Output the [X, Y] coordinate of the center of the cell containing the given text.  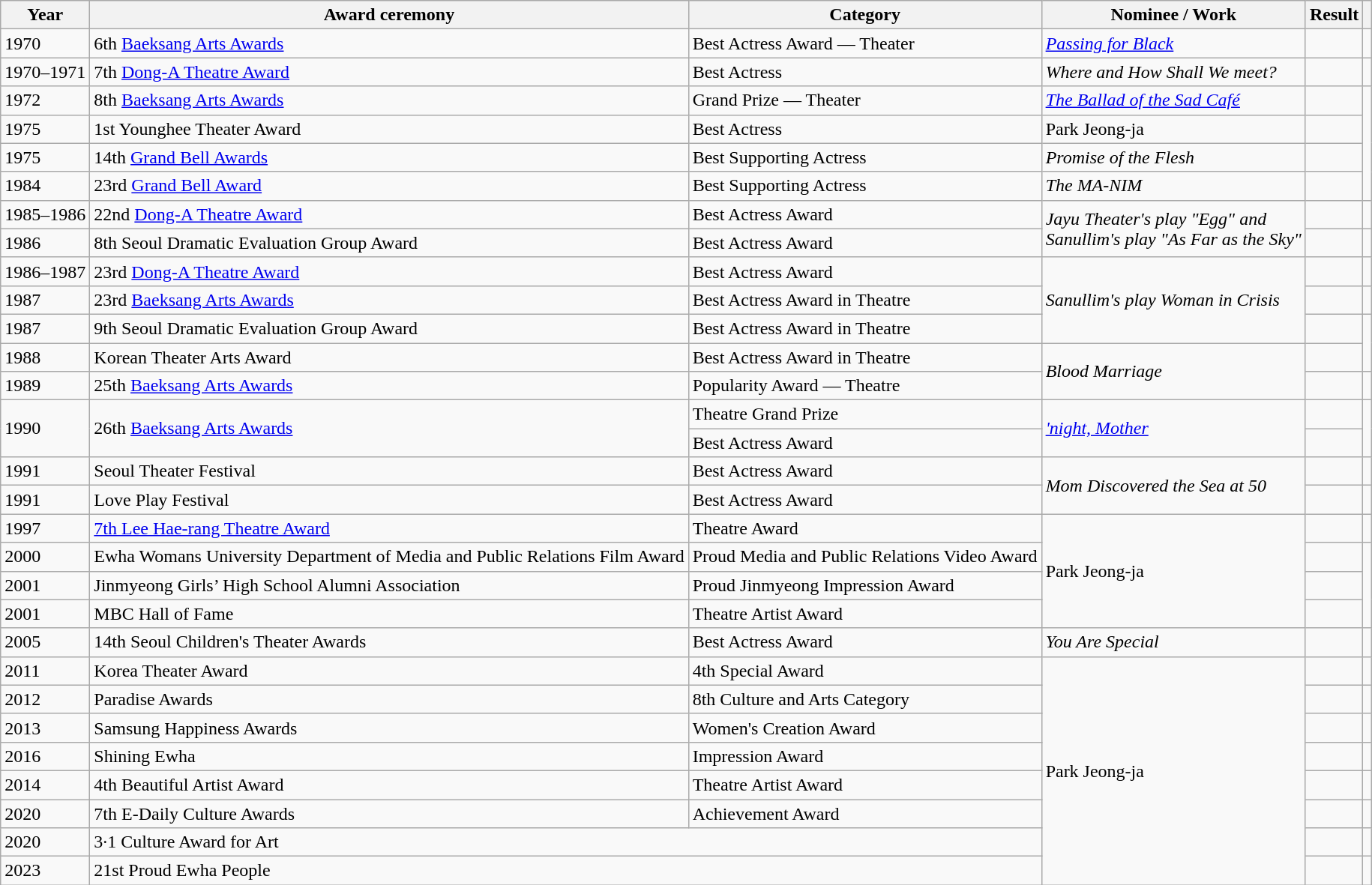
21st Proud Ewha People [565, 871]
The Ballad of the Sad Café [1173, 100]
1985–1986 [45, 214]
You Are Special [1173, 642]
22nd Dong-A Theatre Award [389, 214]
Passing for Black [1173, 43]
2011 [45, 671]
Sanullim's play Woman in Crisis [1173, 300]
1st Younghee Theater Award [389, 129]
25th Baeksang Arts Awards [389, 386]
Mom Discovered the Sea at 50 [1173, 486]
7th Lee Hae-rang Theatre Award [389, 528]
7th E-Daily Culture Awards [389, 813]
14th Grand Bell Awards [389, 157]
23rd Baeksang Arts Awards [389, 300]
4th Beautiful Artist Award [389, 785]
Korean Theater Arts Award [389, 357]
Women's Creation Award [865, 728]
Korea Theater Award [389, 671]
1989 [45, 386]
1970 [45, 43]
The MA-NIM [1173, 186]
14th Seoul Children's Theater Awards [389, 642]
1997 [45, 528]
23rd Dong-A Theatre Award [389, 271]
2005 [45, 642]
7th Dong-A Theatre Award [389, 72]
1984 [45, 186]
6th Baeksang Arts Awards [389, 43]
Samsung Happiness Awards [389, 728]
Achievement Award [865, 813]
1990 [45, 429]
Where and How Shall We meet? [1173, 72]
Blood Marriage [1173, 372]
'night, Mother [1173, 429]
Jayu Theater's play "Egg" andSanullim's play "As Far as the Sky" [1173, 229]
Result [1334, 15]
1986 [45, 243]
1986–1987 [45, 271]
2000 [45, 557]
Theatre Award [865, 528]
Popularity Award — Theatre [865, 386]
4th Special Award [865, 671]
8th Seoul Dramatic Evaluation Group Award [389, 243]
Love Play Festival [389, 500]
2014 [45, 785]
Seoul Theater Festival [389, 471]
8th Baeksang Arts Awards [389, 100]
Jinmyeong Girls’ High School Alumni Association [389, 585]
8th Culture and Arts Category [865, 699]
Best Actress Award — Theater [865, 43]
Paradise Awards [389, 699]
2016 [45, 756]
1970–1971 [45, 72]
Proud Jinmyeong Impression Award [865, 585]
2023 [45, 871]
2012 [45, 699]
1988 [45, 357]
23rd Grand Bell Award [389, 186]
1972 [45, 100]
Nominee / Work [1173, 15]
3·1 Culture Award for Art [565, 842]
Year [45, 15]
9th Seoul Dramatic Evaluation Group Award [389, 328]
Promise of the Flesh [1173, 157]
Proud Media and Public Relations Video Award [865, 557]
Impression Award [865, 756]
Shining Ewha [389, 756]
MBC Hall of Fame [389, 614]
Category [865, 15]
2013 [45, 728]
Theatre Grand Prize [865, 414]
26th Baeksang Arts Awards [389, 429]
Award ceremony [389, 15]
Grand Prize — Theater [865, 100]
Ewha Womans University Department of Media and Public Relations Film Award [389, 557]
